Locate the cell with the specified text and output its (X, Y) center coordinate. 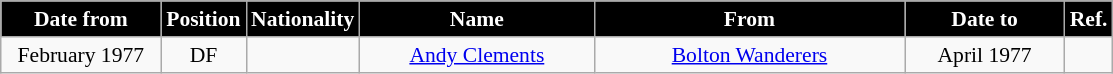
April 1977 (985, 55)
Ref. (1089, 19)
Date from (81, 19)
DF (204, 55)
Nationality (302, 19)
Andy Clements (476, 55)
Bolton Wanderers (749, 55)
Date to (985, 19)
From (749, 19)
Name (476, 19)
February 1977 (81, 55)
Position (204, 19)
